Detect which cell encompasses the target text, then output its [X, Y] center coordinate. 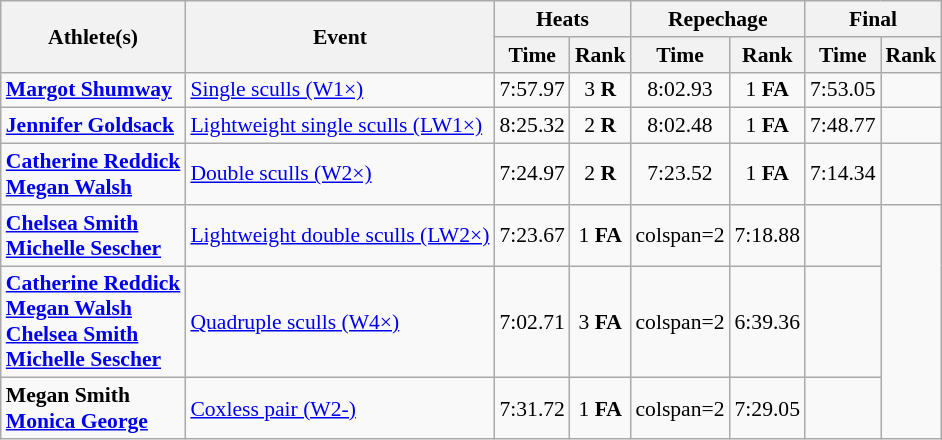
7:23.52 [680, 174]
7:24.97 [532, 174]
Lightweight double sculls (LW2×) [340, 236]
Repechage [718, 19]
7:29.05 [768, 408]
Athlete(s) [94, 36]
Jennifer Goldsack [94, 126]
Lightweight single sculls (LW1×) [340, 126]
Final [873, 19]
8:25.32 [532, 126]
8:02.48 [680, 126]
Quadruple sculls (W4×) [340, 322]
Heats [562, 19]
Single sculls (W1×) [340, 90]
7:48.77 [842, 126]
7:18.88 [768, 236]
Catherine ReddickMegan Walsh [94, 174]
8:02.93 [680, 90]
7:02.71 [532, 322]
Double sculls (W2×) [340, 174]
7:57.97 [532, 90]
6:39.36 [768, 322]
7:53.05 [842, 90]
3 FA [600, 322]
7:31.72 [532, 408]
Coxless pair (W2-) [340, 408]
Chelsea SmithMichelle Sescher [94, 236]
Margot Shumway [94, 90]
7:14.34 [842, 174]
3 R [600, 90]
Event [340, 36]
7:23.67 [532, 236]
Megan SmithMonica George [94, 408]
Catherine ReddickMegan WalshChelsea SmithMichelle Sescher [94, 322]
